For the text-containing cell, return its midpoint in [x, y] coordinate format. 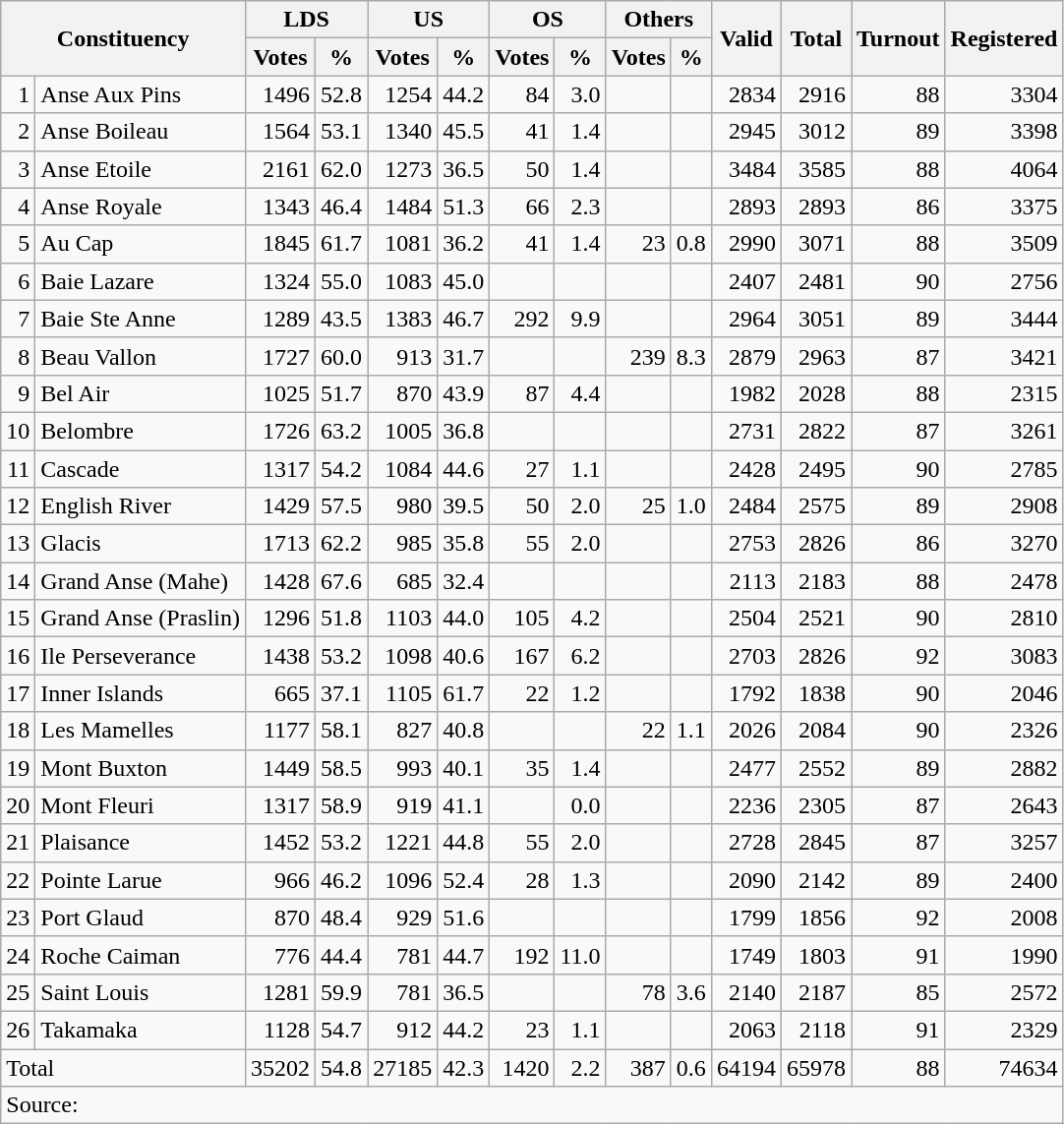
62.2 [342, 544]
3012 [816, 132]
0.8 [690, 244]
1103 [403, 619]
2552 [816, 768]
3.0 [580, 94]
Anse Royale [141, 207]
51.6 [464, 917]
2315 [1004, 393]
8 [18, 356]
3304 [1004, 94]
54.8 [342, 1067]
Cascade [141, 469]
2879 [745, 356]
2882 [1004, 768]
44.8 [464, 843]
1982 [745, 393]
10 [18, 431]
2084 [816, 731]
11.0 [580, 955]
2478 [1004, 581]
1105 [403, 693]
2329 [1004, 1030]
2731 [745, 431]
35.8 [464, 544]
1428 [281, 581]
4064 [1004, 169]
3083 [1004, 656]
37.1 [342, 693]
27185 [403, 1067]
1496 [281, 94]
1856 [816, 917]
Anse Boileau [141, 132]
2572 [1004, 992]
2990 [745, 244]
Inner Islands [141, 693]
2008 [1004, 917]
Baie Ste Anne [141, 319]
54.7 [342, 1030]
35202 [281, 1067]
OS [548, 20]
Port Glaud [141, 917]
2753 [745, 544]
1438 [281, 656]
3270 [1004, 544]
4 [18, 207]
Turnout [899, 38]
60.0 [342, 356]
2822 [816, 431]
Registered [1004, 38]
0.0 [580, 805]
1564 [281, 132]
55.0 [342, 281]
45.5 [464, 132]
2428 [745, 469]
1845 [281, 244]
2113 [745, 581]
3257 [1004, 843]
7 [18, 319]
1383 [403, 319]
44.0 [464, 619]
3484 [745, 169]
1177 [281, 731]
665 [281, 693]
1296 [281, 619]
2756 [1004, 281]
62.0 [342, 169]
Grand Anse (Praslin) [141, 619]
44.6 [464, 469]
8.3 [690, 356]
44.7 [464, 955]
Anse Etoile [141, 169]
17 [18, 693]
2643 [1004, 805]
2481 [816, 281]
Pointe Larue [141, 880]
Glacis [141, 544]
2187 [816, 992]
78 [638, 992]
2063 [745, 1030]
Grand Anse (Mahe) [141, 581]
2945 [745, 132]
3 [18, 169]
Saint Louis [141, 992]
2504 [745, 619]
5 [18, 244]
9.9 [580, 319]
3375 [1004, 207]
1083 [403, 281]
43.9 [464, 393]
65978 [816, 1067]
3.6 [690, 992]
2810 [1004, 619]
105 [522, 619]
985 [403, 544]
685 [403, 581]
3398 [1004, 132]
2.3 [580, 207]
2477 [745, 768]
3444 [1004, 319]
6.2 [580, 656]
2785 [1004, 469]
41.1 [464, 805]
1484 [403, 207]
2.2 [580, 1067]
2046 [1004, 693]
1324 [281, 281]
2963 [816, 356]
Others [659, 20]
1792 [745, 693]
Anse Aux Pins [141, 94]
16 [18, 656]
31.7 [464, 356]
63.2 [342, 431]
2326 [1004, 731]
Valid [745, 38]
21 [18, 843]
3421 [1004, 356]
40.6 [464, 656]
1727 [281, 356]
2183 [816, 581]
966 [281, 880]
51.8 [342, 619]
3071 [816, 244]
192 [522, 955]
44.4 [342, 955]
1420 [522, 1067]
980 [403, 506]
18 [18, 731]
LDS [307, 20]
4.4 [580, 393]
57.5 [342, 506]
1098 [403, 656]
58.9 [342, 805]
919 [403, 805]
43.5 [342, 319]
US [429, 20]
46.4 [342, 207]
58.1 [342, 731]
1452 [281, 843]
46.7 [464, 319]
66 [522, 207]
52.8 [342, 94]
1005 [403, 431]
54.2 [342, 469]
Plaisance [141, 843]
2236 [745, 805]
827 [403, 731]
2845 [816, 843]
993 [403, 768]
1096 [403, 880]
1838 [816, 693]
3261 [1004, 431]
45.0 [464, 281]
2964 [745, 319]
3051 [816, 319]
2026 [745, 731]
3509 [1004, 244]
40.1 [464, 768]
Baie Lazare [141, 281]
2090 [745, 880]
6 [18, 281]
1081 [403, 244]
1713 [281, 544]
English River [141, 506]
167 [522, 656]
Source: [532, 1105]
9 [18, 393]
292 [522, 319]
1289 [281, 319]
1281 [281, 992]
64194 [745, 1067]
1990 [1004, 955]
40.8 [464, 731]
1254 [403, 94]
58.5 [342, 768]
67.6 [342, 581]
20 [18, 805]
2118 [816, 1030]
32.4 [464, 581]
15 [18, 619]
776 [281, 955]
929 [403, 917]
36.2 [464, 244]
12 [18, 506]
11 [18, 469]
387 [638, 1067]
2834 [745, 94]
35 [522, 768]
Roche Caiman [141, 955]
912 [403, 1030]
239 [638, 356]
2703 [745, 656]
1.0 [690, 506]
1 [18, 94]
Belombre [141, 431]
84 [522, 94]
1.2 [580, 693]
0.6 [690, 1067]
74634 [1004, 1067]
2521 [816, 619]
59.9 [342, 992]
2728 [745, 843]
2575 [816, 506]
2 [18, 132]
27 [522, 469]
2305 [816, 805]
Au Cap [141, 244]
85 [899, 992]
Constituency [124, 38]
1221 [403, 843]
46.2 [342, 880]
1749 [745, 955]
2140 [745, 992]
1449 [281, 768]
1.3 [580, 880]
2908 [1004, 506]
14 [18, 581]
Les Mamelles [141, 731]
1799 [745, 917]
1273 [403, 169]
Beau Vallon [141, 356]
1343 [281, 207]
26 [18, 1030]
2028 [816, 393]
Bel Air [141, 393]
42.3 [464, 1067]
Takamaka [141, 1030]
19 [18, 768]
2400 [1004, 880]
53.1 [342, 132]
1340 [403, 132]
28 [522, 880]
913 [403, 356]
2407 [745, 281]
51.3 [464, 207]
1429 [281, 506]
Ile Perseverance [141, 656]
36.8 [464, 431]
48.4 [342, 917]
3585 [816, 169]
2142 [816, 880]
2916 [816, 94]
2484 [745, 506]
1025 [281, 393]
4.2 [580, 619]
39.5 [464, 506]
24 [18, 955]
52.4 [464, 880]
2495 [816, 469]
2161 [281, 169]
Mont Buxton [141, 768]
1128 [281, 1030]
13 [18, 544]
1726 [281, 431]
51.7 [342, 393]
1084 [403, 469]
1803 [816, 955]
Mont Fleuri [141, 805]
